Pinpoint the cell where the given text exists, returning its (X, Y) midpoint coordinate. 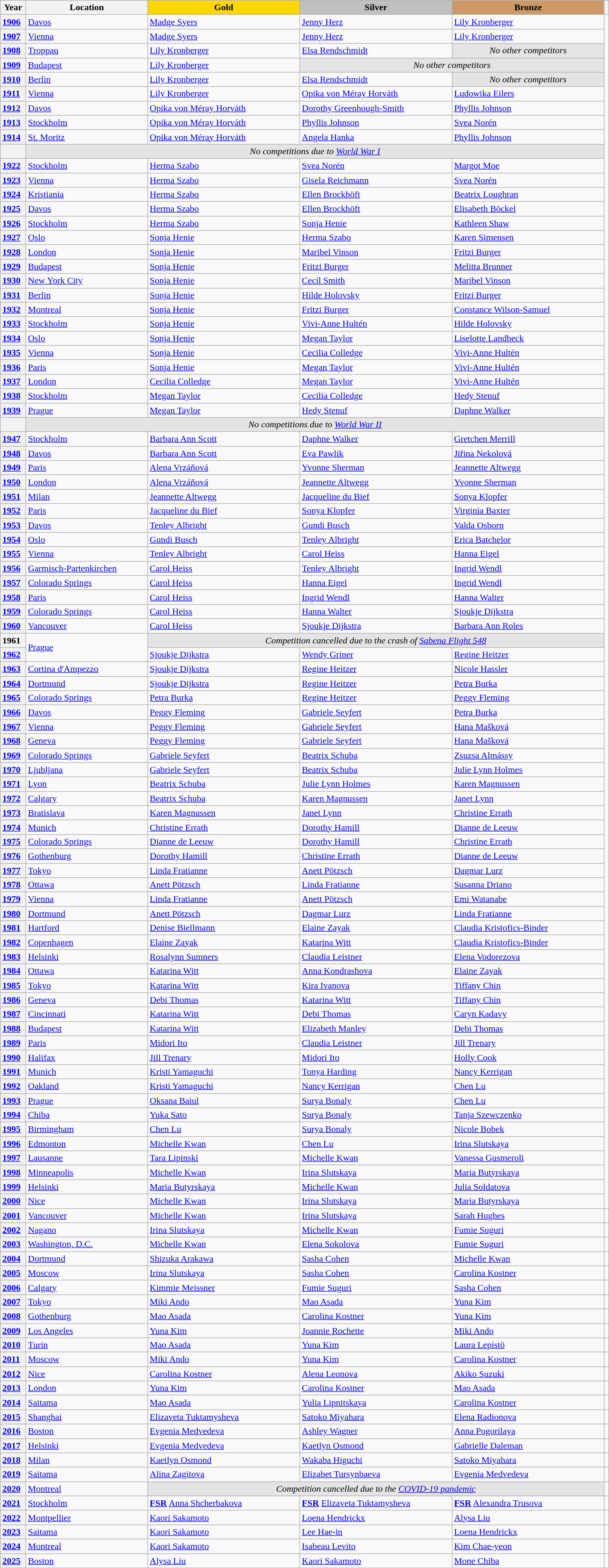
1987 (13, 1014)
1926 (13, 223)
Oakland (87, 1086)
Elizaveta Tuktamysheva (224, 1417)
1933 (13, 324)
2007 (13, 1302)
Ashley Wagner (376, 1431)
1989 (13, 1043)
Montpellier (87, 1517)
2025 (13, 1561)
Shizuka Arakawa (224, 1259)
Elena Sokolova (376, 1244)
1927 (13, 238)
Laura Lepistö (528, 1345)
2013 (13, 1388)
Julia Soldatova (528, 1187)
1967 (13, 727)
Lyon (87, 784)
Alena Leonova (376, 1374)
Yulia Lipnitskaya (376, 1403)
Gold (224, 8)
1906 (13, 22)
1970 (13, 770)
Turin (87, 1345)
1958 (13, 597)
Elizabet Tursynbaeva (376, 1474)
2015 (13, 1417)
New York City (87, 281)
Wakaba Higuchi (376, 1460)
Denise Biellmann (224, 928)
1913 (13, 122)
1978 (13, 885)
Silver (376, 8)
Emi Watanabe (528, 899)
Zsuzsa Almássy (528, 755)
1924 (13, 195)
Kristiania (87, 195)
Barbara Ann Roles (528, 626)
1934 (13, 338)
1973 (13, 813)
Kathleen Shaw (528, 223)
Elena Radionova (528, 1417)
Tanja Szewczenko (528, 1115)
Margot Moe (528, 165)
1984 (13, 971)
Troppau (87, 51)
Washington, D.C. (87, 1244)
Bronze (528, 8)
1996 (13, 1144)
Constance Wilson-Samuel (528, 309)
1990 (13, 1057)
2008 (13, 1316)
1907 (13, 36)
Anna Pogorilaya (528, 1431)
Yuka Sato (224, 1115)
1908 (13, 51)
1910 (13, 79)
1951 (13, 496)
1948 (13, 453)
1981 (13, 928)
2018 (13, 1460)
Cecil Smith (376, 281)
Halifax (87, 1057)
St. Moritz (87, 137)
Competition cancelled due to the crash of Sabena Flight 548 (376, 640)
1980 (13, 914)
1998 (13, 1172)
1909 (13, 65)
2020 (13, 1489)
Tara Lipinski (224, 1158)
Gabrielle Daleman (528, 1446)
1928 (13, 252)
1999 (13, 1187)
1962 (13, 655)
Beatrix Loughran (528, 195)
1975 (13, 841)
Anna Kondrashova (376, 971)
Elisabeth Böckel (528, 209)
1992 (13, 1086)
Akiko Suzuki (528, 1374)
1961 (13, 640)
1986 (13, 1000)
Kimmie Meissner (224, 1287)
1931 (13, 295)
2012 (13, 1374)
1964 (13, 683)
FSR Anna Shcherbakova (224, 1503)
1965 (13, 698)
Ludowika Eilers (528, 94)
1947 (13, 439)
Kim Chae-yeon (528, 1546)
Elena Vodorezova (528, 957)
2010 (13, 1345)
No competitions due to World War II (315, 425)
1991 (13, 1072)
Oksana Baiul (224, 1101)
Sarah Hughes (528, 1215)
Los Angeles (87, 1330)
Birmingham (87, 1129)
1997 (13, 1158)
Competition cancelled due to the COVID-19 pandemic (376, 1489)
Copenhagen (87, 942)
1979 (13, 899)
1971 (13, 784)
2019 (13, 1474)
2011 (13, 1359)
Nicole Bobek (528, 1129)
Jiřina Nekolová (528, 453)
Susanna Driano (528, 885)
1925 (13, 209)
2000 (13, 1201)
1923 (13, 180)
1963 (13, 669)
1949 (13, 468)
1922 (13, 165)
1950 (13, 482)
Year (13, 8)
Elizabeth Manley (376, 1028)
1956 (13, 568)
Nagano (87, 1230)
Tonya Harding (376, 1072)
1969 (13, 755)
Ljubljana (87, 770)
1938 (13, 396)
Virginia Baxter (528, 511)
1935 (13, 353)
Holly Cook (528, 1057)
Edmonton (87, 1144)
1932 (13, 309)
Angela Hanka (376, 137)
2024 (13, 1546)
Cincinnati (87, 1014)
Mone Chiba (528, 1561)
1937 (13, 381)
Garmisch-Partenkirchen (87, 568)
1982 (13, 942)
Lee Hae-in (376, 1532)
1957 (13, 583)
Karen Simensen (528, 238)
Dorothy Greenhough-Smith (376, 108)
1936 (13, 367)
Minneapolis (87, 1172)
1972 (13, 798)
Joannie Rochette (376, 1330)
Erica Batchelor (528, 540)
Location (87, 8)
1953 (13, 525)
Melitta Brunner (528, 266)
Vanessa Gusmeroli (528, 1158)
Gretchen Merrill (528, 439)
No competitions due to World War I (315, 151)
1959 (13, 611)
1976 (13, 856)
1974 (13, 827)
1968 (13, 741)
Kira Ivanova (376, 985)
Eva Pawlik (376, 453)
Rosalynn Sumners (224, 957)
2021 (13, 1503)
Wendy Griner (376, 655)
2001 (13, 1215)
2003 (13, 1244)
1939 (13, 410)
Liselotte Landbeck (528, 338)
Cortina d'Ampezzo (87, 669)
1993 (13, 1101)
Chiba (87, 1115)
Bratislava (87, 813)
1985 (13, 985)
2006 (13, 1287)
1912 (13, 108)
1983 (13, 957)
1994 (13, 1115)
2005 (13, 1273)
FSR Elizaveta Tuktamysheva (376, 1503)
FSR Alexandra Trusova (528, 1503)
1995 (13, 1129)
1988 (13, 1028)
1977 (13, 870)
1929 (13, 266)
2023 (13, 1532)
Nicole Hassler (528, 669)
2017 (13, 1446)
Caryn Kadavy (528, 1014)
1952 (13, 511)
Gisela Reichmann (376, 180)
1930 (13, 281)
1960 (13, 626)
2016 (13, 1431)
2022 (13, 1517)
1954 (13, 540)
1911 (13, 94)
2004 (13, 1259)
2002 (13, 1230)
1955 (13, 554)
Shanghai (87, 1417)
Isabeau Levito (376, 1546)
Hartford (87, 928)
1966 (13, 712)
2014 (13, 1403)
2009 (13, 1330)
1914 (13, 137)
Valda Osborn (528, 525)
Alina Zagitova (224, 1474)
Lausanne (87, 1158)
